Return the (X, Y) coordinate for the center point of the cell that contains the specified text.  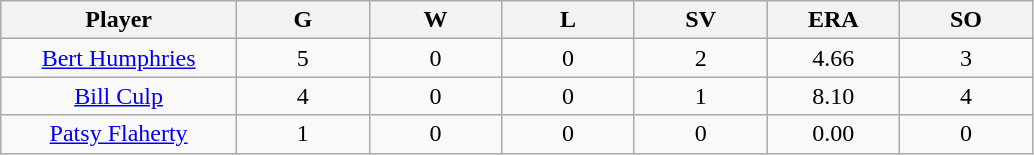
8.10 (834, 96)
5 (304, 58)
G (304, 20)
2 (700, 58)
0.00 (834, 134)
Bill Culp (119, 96)
SO (966, 20)
ERA (834, 20)
W (436, 20)
SV (700, 20)
4.66 (834, 58)
Bert Humphries (119, 58)
L (568, 20)
3 (966, 58)
Patsy Flaherty (119, 134)
Player (119, 20)
